Find where the given text appears and provide that cell's center as [X, Y] coordinate. 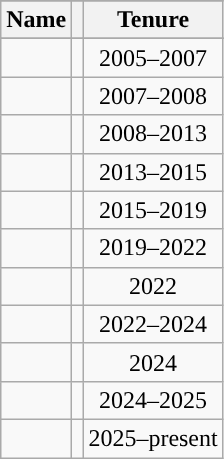
2025–present [153, 438]
2015–2019 [153, 210]
Tenure [153, 20]
2022 [153, 286]
2005–2007 [153, 58]
2022–2024 [153, 324]
2019–2022 [153, 248]
2024–2025 [153, 400]
2013–2015 [153, 172]
2024 [153, 362]
2008–2013 [153, 134]
Name [36, 20]
2007–2008 [153, 96]
